Provide the (x, y) coordinate of the cell's center where the given text is located.  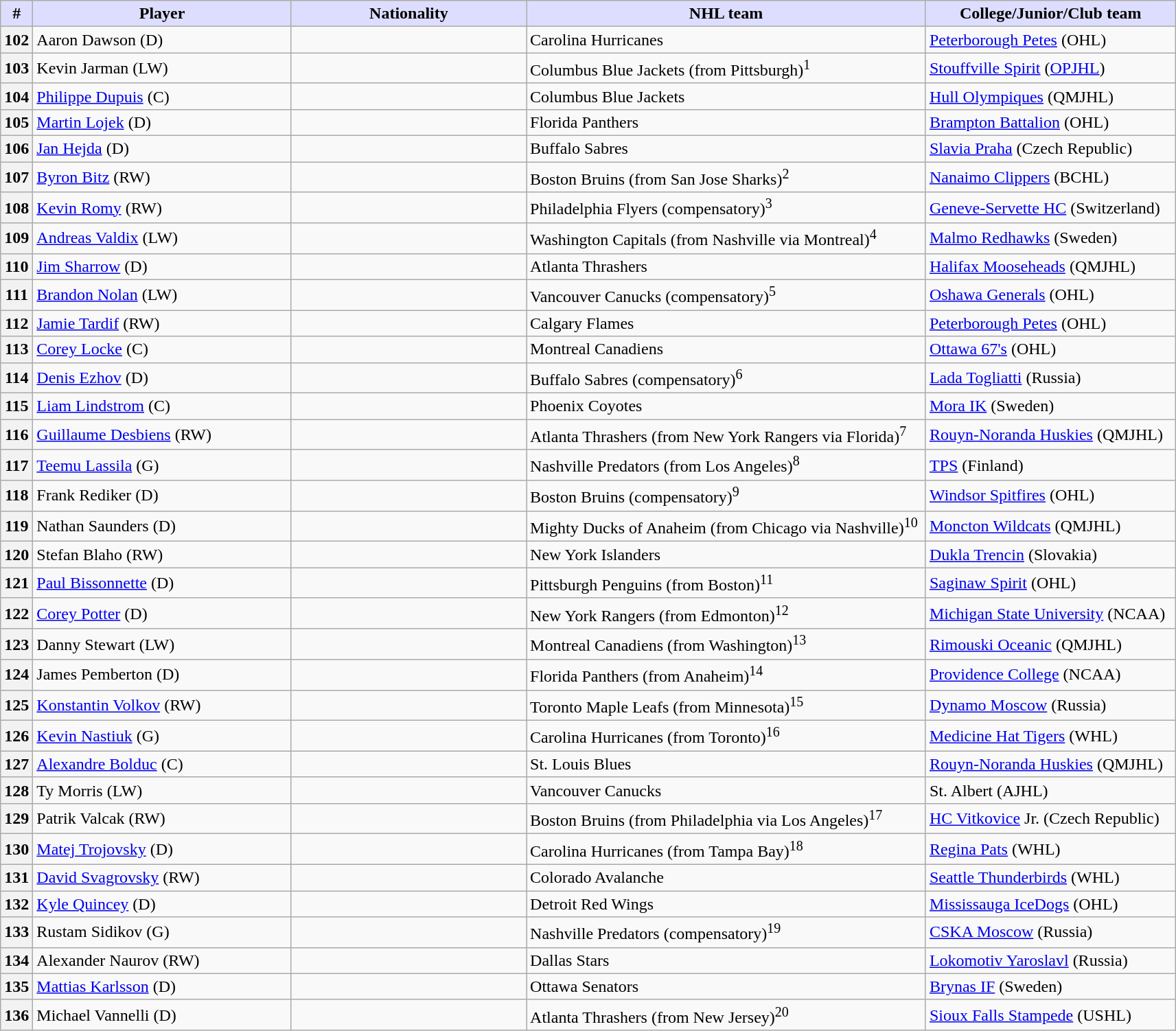
Liam Lindstrom (C) (162, 406)
Jan Hejda (D) (162, 149)
135 (16, 986)
Guillaume Desbiens (RW) (162, 435)
Stouffville Spirit (OPJHL) (1050, 69)
Michigan State University (NCAA) (1050, 614)
Jim Sharrow (D) (162, 266)
130 (16, 850)
College/Junior/Club team (1050, 14)
Philadelphia Flyers (compensatory)3 (726, 207)
Carolina Hurricanes (from Toronto)16 (726, 736)
Providence College (NCAA) (1050, 675)
Florida Panthers (726, 122)
Boston Bruins (compensatory)9 (726, 496)
Mattias Karlsson (D) (162, 986)
Patrik Valcak (RW) (162, 818)
Matej Trojovsky (D) (162, 850)
Michael Vannelli (D) (162, 1015)
Mighty Ducks of Anaheim (from Chicago via Nashville)10 (726, 526)
Andreas Valdix (LW) (162, 239)
Carolina Hurricanes (from Tampa Bay)18 (726, 850)
Carolina Hurricanes (726, 40)
Atlanta Thrashers (from New York Rangers via Florida)7 (726, 435)
Atlanta Thrashers (from New Jersey)20 (726, 1015)
# (16, 14)
126 (16, 736)
Alexandre Bolduc (C) (162, 764)
Kevin Nastiuk (G) (162, 736)
Phoenix Coyotes (726, 406)
Nanaimo Clippers (BCHL) (1050, 177)
Philippe Dupuis (C) (162, 96)
Vancouver Canucks (726, 790)
117 (16, 465)
New York Rangers (from Edmonton)12 (726, 614)
Boston Bruins (from San Jose Sharks)2 (726, 177)
124 (16, 675)
Slavia Praha (Czech Republic) (1050, 149)
104 (16, 96)
Rimouski Oceanic (QMJHL) (1050, 644)
Saginaw Spirit (OHL) (1050, 583)
Jamie Tardif (RW) (162, 323)
Nashville Predators (compensatory)19 (726, 932)
Pittsburgh Penguins (from Boston)11 (726, 583)
102 (16, 40)
109 (16, 239)
118 (16, 496)
HC Vitkovice Jr. (Czech Republic) (1050, 818)
Kevin Jarman (LW) (162, 69)
Lokomotiv Yaroslavl (Russia) (1050, 960)
TPS (Finland) (1050, 465)
Dukla Trencin (Slovakia) (1050, 555)
James Pemberton (D) (162, 675)
103 (16, 69)
Corey Potter (D) (162, 614)
106 (16, 149)
Danny Stewart (LW) (162, 644)
Oshawa Generals (OHL) (1050, 295)
Frank Rediker (D) (162, 496)
Medicine Hat Tigers (WHL) (1050, 736)
Florida Panthers (from Anaheim)14 (726, 675)
Rustam Sidikov (G) (162, 932)
Dynamo Moscow (Russia) (1050, 706)
129 (16, 818)
Seattle Thunderbirds (WHL) (1050, 877)
Martin Lojek (D) (162, 122)
113 (16, 349)
132 (16, 904)
CSKA Moscow (Russia) (1050, 932)
Montreal Canadiens (726, 349)
Konstantin Volkov (RW) (162, 706)
Moncton Wildcats (QMJHL) (1050, 526)
Halifax Mooseheads (QMJHL) (1050, 266)
Detroit Red Wings (726, 904)
Nashville Predators (from Los Angeles)8 (726, 465)
Sioux Falls Stampede (USHL) (1050, 1015)
Vancouver Canucks (compensatory)5 (726, 295)
Montreal Canadiens (from Washington)13 (726, 644)
St. Louis Blues (726, 764)
108 (16, 207)
134 (16, 960)
Hull Olympiques (QMJHL) (1050, 96)
Corey Locke (C) (162, 349)
127 (16, 764)
136 (16, 1015)
Atlanta Thrashers (726, 266)
Buffalo Sabres (compensatory)6 (726, 378)
Nathan Saunders (D) (162, 526)
107 (16, 177)
Brampton Battalion (OHL) (1050, 122)
Dallas Stars (726, 960)
114 (16, 378)
Nationality (408, 14)
Columbus Blue Jackets (726, 96)
Washington Capitals (from Nashville via Montreal)4 (726, 239)
Stefan Blaho (RW) (162, 555)
Brandon Nolan (LW) (162, 295)
Paul Bissonnette (D) (162, 583)
Toronto Maple Leafs (from Minnesota)15 (726, 706)
119 (16, 526)
Aaron Dawson (D) (162, 40)
Kevin Romy (RW) (162, 207)
Buffalo Sabres (726, 149)
121 (16, 583)
Alexander Naurov (RW) (162, 960)
New York Islanders (726, 555)
131 (16, 877)
111 (16, 295)
110 (16, 266)
Regina Pats (WHL) (1050, 850)
120 (16, 555)
Lada Togliatti (Russia) (1050, 378)
128 (16, 790)
Denis Ezhov (D) (162, 378)
Geneve-Servette HC (Switzerland) (1050, 207)
Byron Bitz (RW) (162, 177)
Mora IK (Sweden) (1050, 406)
123 (16, 644)
David Svagrovsky (RW) (162, 877)
Ottawa Senators (726, 986)
Brynas IF (Sweden) (1050, 986)
Calgary Flames (726, 323)
Ty Morris (LW) (162, 790)
Mississauga IceDogs (OHL) (1050, 904)
Colorado Avalanche (726, 877)
122 (16, 614)
Kyle Quincey (D) (162, 904)
Ottawa 67's (OHL) (1050, 349)
105 (16, 122)
115 (16, 406)
Teemu Lassila (G) (162, 465)
Player (162, 14)
NHL team (726, 14)
125 (16, 706)
St. Albert (AJHL) (1050, 790)
Boston Bruins (from Philadelphia via Los Angeles)17 (726, 818)
116 (16, 435)
Windsor Spitfires (OHL) (1050, 496)
112 (16, 323)
133 (16, 932)
Columbus Blue Jackets (from Pittsburgh)1 (726, 69)
Malmo Redhawks (Sweden) (1050, 239)
